Search for the cell housing the specified text and yield its (x, y) center coordinate. 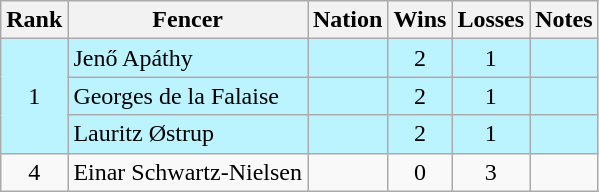
Fencer (188, 20)
Rank (34, 20)
4 (34, 172)
Nation (348, 20)
Einar Schwartz-Nielsen (188, 172)
Wins (420, 20)
0 (420, 172)
3 (491, 172)
Losses (491, 20)
Jenő Apáthy (188, 58)
Notes (564, 20)
Georges de la Falaise (188, 96)
Lauritz Østrup (188, 134)
